Capture the cell that displays the provided text and extract its [X, Y] central coordinate. 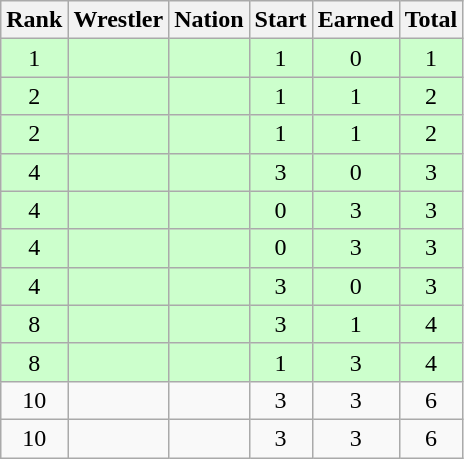
Nation [209, 20]
Earned [356, 20]
Wrestler [118, 20]
Rank [34, 20]
Start [280, 20]
Total [431, 20]
